For the text-containing cell, return its midpoint in (x, y) coordinate format. 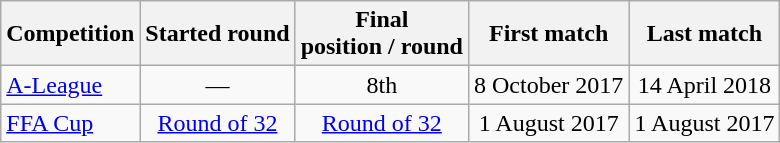
Competition (70, 34)
First match (548, 34)
A-League (70, 85)
Last match (704, 34)
8 October 2017 (548, 85)
— (218, 85)
14 April 2018 (704, 85)
Final position / round (382, 34)
Started round (218, 34)
FFA Cup (70, 123)
8th (382, 85)
